Provide the [X, Y] coordinate of the cell's center where the given text is located.  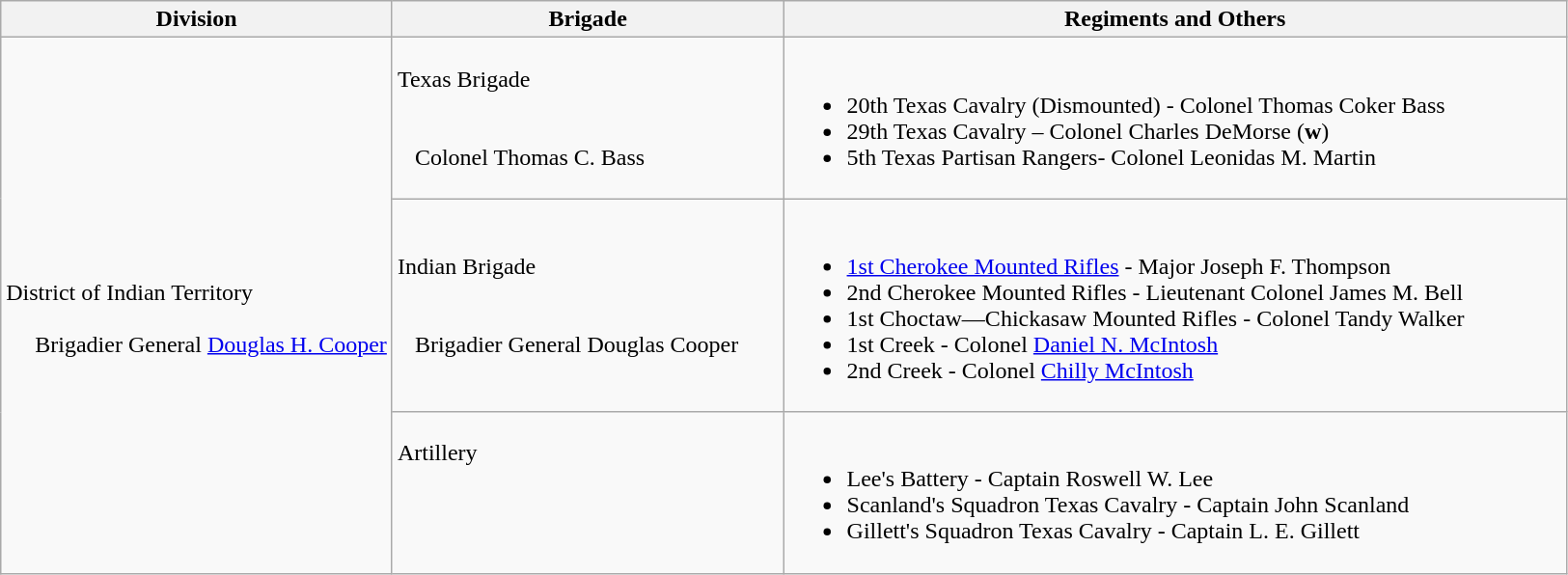
Division [197, 19]
District of Indian Territory Brigadier General Douglas H. Cooper [197, 305]
Indian Brigade Brigadier General Douglas Cooper [588, 305]
Regiments and Others [1175, 19]
Texas Brigade Colonel Thomas C. Bass [588, 118]
Brigade [588, 19]
Artillery [588, 492]
